Output the [x, y] coordinate of the center of the cell containing the given text.  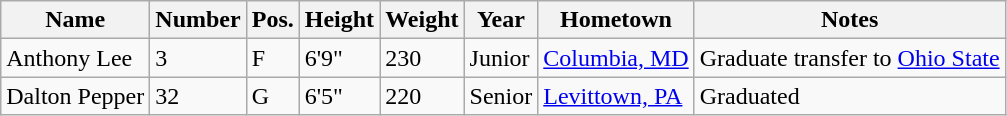
230 [422, 58]
Senior [501, 96]
Graduate transfer to Ohio State [850, 58]
Weight [422, 20]
Height [339, 20]
Anthony Lee [76, 58]
Notes [850, 20]
6'9" [339, 58]
220 [422, 96]
Name [76, 20]
Columbia, MD [616, 58]
Pos. [272, 20]
Junior [501, 58]
6'5" [339, 96]
32 [198, 96]
F [272, 58]
Year [501, 20]
Number [198, 20]
Levittown, PA [616, 96]
Hometown [616, 20]
3 [198, 58]
Dalton Pepper [76, 96]
Graduated [850, 96]
G [272, 96]
